Find where the given text appears and provide that cell's center as (x, y) coordinate. 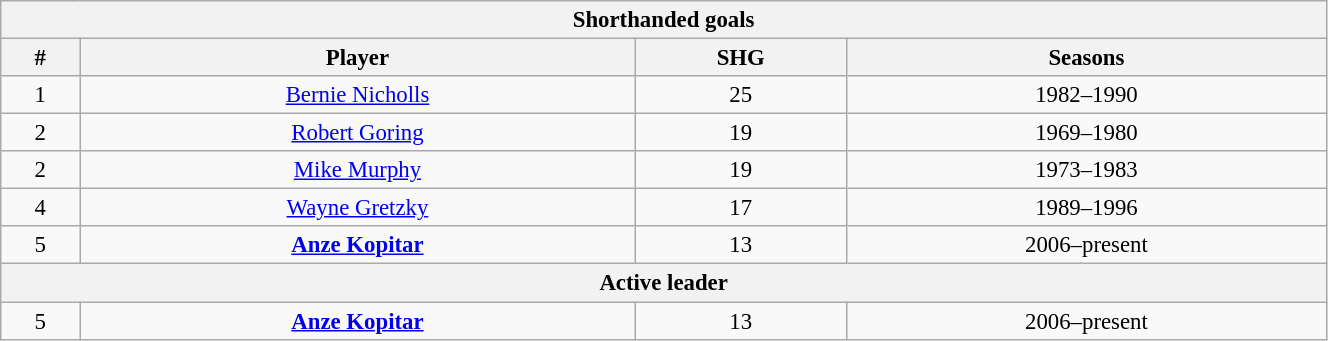
4 (40, 208)
Shorthanded goals (664, 20)
17 (740, 208)
1969–1980 (1086, 133)
25 (740, 95)
Active leader (664, 283)
1973–1983 (1086, 170)
SHG (740, 58)
Player (358, 58)
Mike Murphy (358, 170)
Bernie Nicholls (358, 95)
# (40, 58)
Robert Goring (358, 133)
1982–1990 (1086, 95)
1 (40, 95)
Seasons (1086, 58)
1989–1996 (1086, 208)
Wayne Gretzky (358, 208)
